From the cell containing the given text, extract its center point as [x, y] coordinate. 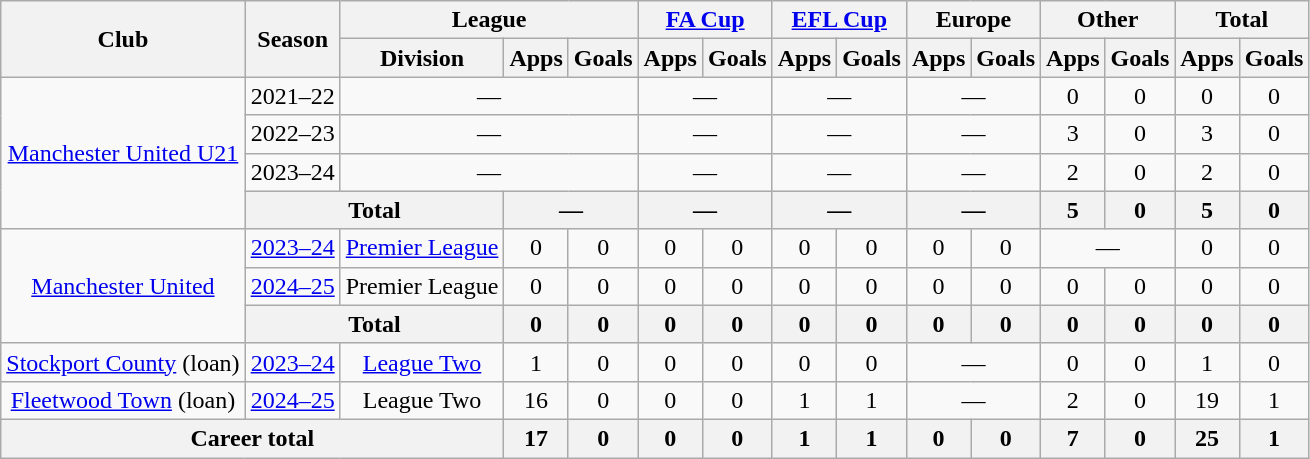
Season [292, 39]
17 [536, 438]
Other [1108, 20]
Europe [973, 20]
16 [536, 400]
EFL Cup [839, 20]
League [489, 20]
Stockport County (loan) [123, 362]
2022–23 [292, 134]
FA Cup [705, 20]
25 [1207, 438]
Manchester United [123, 286]
Fleetwood Town (loan) [123, 400]
7 [1073, 438]
Club [123, 39]
Manchester United U21 [123, 153]
Division [422, 58]
Career total [252, 438]
19 [1207, 400]
2021–22 [292, 96]
